Identify which cell holds the provided text, then report its (x, y) central coordinate. 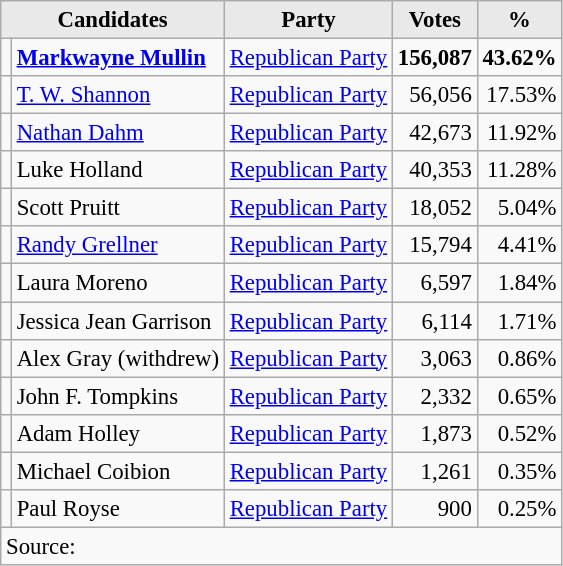
2,332 (436, 396)
11.28% (520, 170)
Votes (436, 20)
40,353 (436, 170)
15,794 (436, 245)
Adam Holley (118, 433)
0.25% (520, 509)
Party (308, 20)
42,673 (436, 133)
11.92% (520, 133)
6,597 (436, 283)
Jessica Jean Garrison (118, 321)
Michael Coibion (118, 471)
1,873 (436, 433)
18,052 (436, 208)
1.84% (520, 283)
0.35% (520, 471)
T. W. Shannon (118, 95)
Candidates (113, 20)
156,087 (436, 58)
1.71% (520, 321)
Markwayne Mullin (118, 58)
Laura Moreno (118, 283)
0.86% (520, 358)
Source: (282, 546)
Alex Gray (withdrew) (118, 358)
Paul Royse (118, 509)
Scott Pruitt (118, 208)
1,261 (436, 471)
900 (436, 509)
% (520, 20)
5.04% (520, 208)
4.41% (520, 245)
17.53% (520, 95)
0.65% (520, 396)
Luke Holland (118, 170)
Randy Grellner (118, 245)
Nathan Dahm (118, 133)
6,114 (436, 321)
43.62% (520, 58)
56,056 (436, 95)
John F. Tompkins (118, 396)
3,063 (436, 358)
0.52% (520, 433)
